Identify which cell holds the provided text, then report its [X, Y] central coordinate. 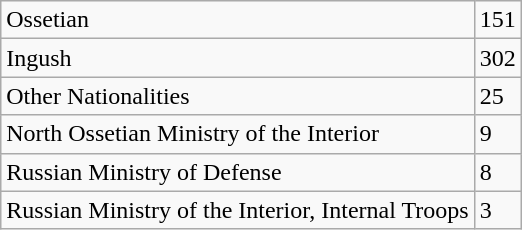
Ossetian [238, 20]
9 [498, 134]
Russian Ministry of the Interior, Internal Troops [238, 210]
North Ossetian Ministry of the Interior [238, 134]
302 [498, 58]
25 [498, 96]
Other Nationalities [238, 96]
8 [498, 172]
151 [498, 20]
3 [498, 210]
Ingush [238, 58]
Russian Ministry of Defense [238, 172]
